Extract the (x, y) coordinate from the center of the cell holding the provided text.  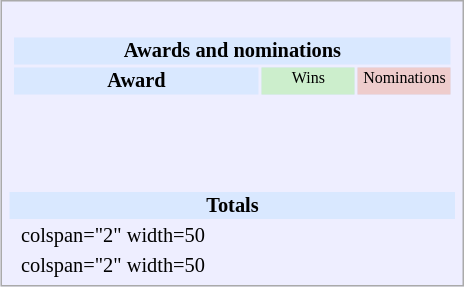
Totals (233, 206)
Nominations (404, 80)
Award (136, 80)
Wins (308, 80)
Awards and nominations (232, 50)
Awards and nominations Award Wins Nominations (233, 99)
